Return (X, Y) of the center of cell containing provided text 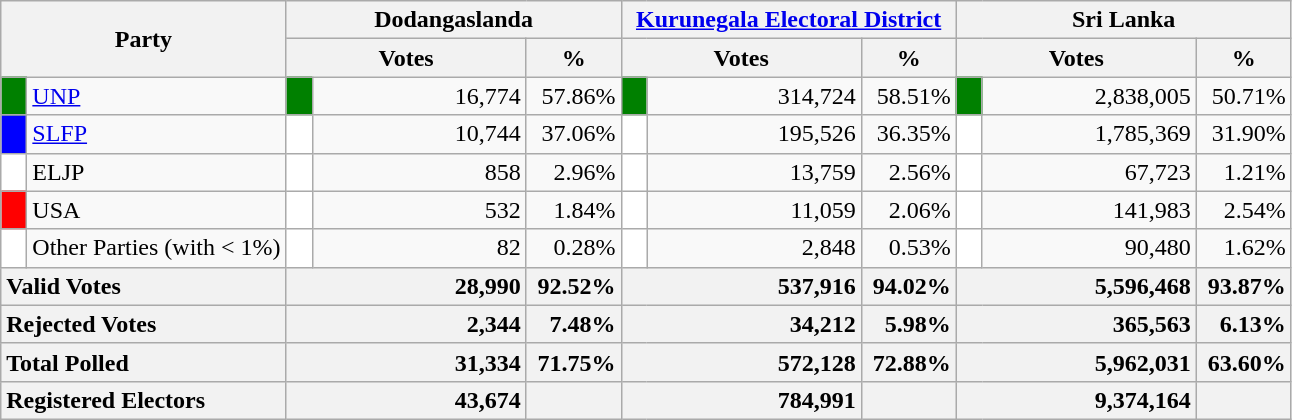
92.52% (574, 286)
1,785,369 (1089, 134)
6.13% (1244, 324)
2,344 (406, 324)
ELJP (156, 172)
SLFP (156, 134)
Party (144, 39)
57.86% (574, 96)
314,724 (754, 96)
2,838,005 (1089, 96)
34,212 (741, 324)
Sri Lanka (1124, 20)
Valid Votes (144, 286)
Registered Electors (144, 400)
28,990 (406, 286)
9,374,164 (1076, 400)
0.28% (574, 248)
UNP (156, 96)
Total Polled (144, 362)
94.02% (908, 286)
93.87% (1244, 286)
532 (419, 210)
1.84% (574, 210)
50.71% (1244, 96)
195,526 (754, 134)
31.90% (1244, 134)
67,723 (1089, 172)
USA (156, 210)
2.56% (908, 172)
90,480 (1089, 248)
2.54% (1244, 210)
858 (419, 172)
365,563 (1076, 324)
82 (419, 248)
2.06% (908, 210)
Other Parties (with < 1%) (156, 248)
2,848 (754, 248)
13,759 (754, 172)
784,991 (741, 400)
11,059 (754, 210)
43,674 (406, 400)
Rejected Votes (144, 324)
Dodangaslanda (454, 20)
Kurunegala Electoral District (788, 20)
141,983 (1089, 210)
5,962,031 (1076, 362)
16,774 (419, 96)
58.51% (908, 96)
5,596,468 (1076, 286)
5.98% (908, 324)
72.88% (908, 362)
0.53% (908, 248)
1.21% (1244, 172)
537,916 (741, 286)
37.06% (574, 134)
2.96% (574, 172)
31,334 (406, 362)
7.48% (574, 324)
36.35% (908, 134)
71.75% (574, 362)
1.62% (1244, 248)
10,744 (419, 134)
63.60% (1244, 362)
572,128 (741, 362)
